Pinpoint the cell where the given text exists, returning its (x, y) midpoint coordinate. 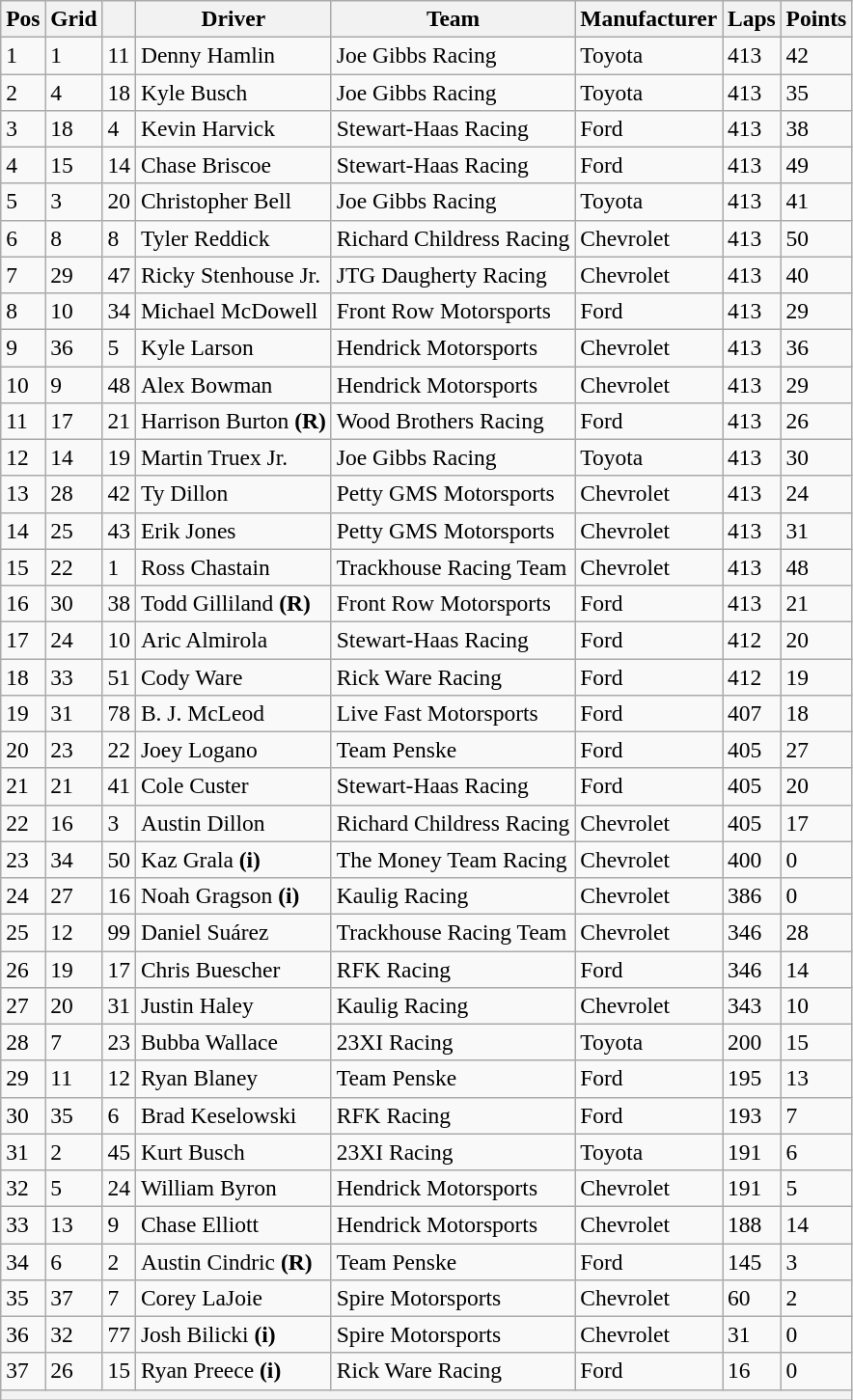
47 (119, 275)
Tyler Reddick (234, 238)
407 (753, 713)
Kurt Busch (234, 1152)
Points (816, 18)
45 (119, 1152)
Austin Cindric (R) (234, 1261)
Ryan Preece (i) (234, 1371)
Christopher Bell (234, 202)
Grid (73, 18)
193 (753, 1115)
40 (816, 275)
Kaz Grala (i) (234, 860)
Ross Chastain (234, 567)
Ryan Blaney (234, 1079)
386 (753, 895)
Pos (23, 18)
Team (453, 18)
51 (119, 676)
145 (753, 1261)
Ricky Stenhouse Jr. (234, 275)
William Byron (234, 1188)
Laps (753, 18)
Kevin Harvick (234, 128)
Todd Gilliland (R) (234, 603)
43 (119, 531)
Chase Elliott (234, 1224)
Cole Custer (234, 786)
Corey LaJoie (234, 1298)
JTG Daugherty Racing (453, 275)
78 (119, 713)
188 (753, 1224)
99 (119, 932)
Aric Almirola (234, 640)
The Money Team Racing (453, 860)
Brad Keselowski (234, 1115)
Cody Ware (234, 676)
Bubba Wallace (234, 1042)
Harrison Burton (R) (234, 421)
Chris Buescher (234, 969)
Daniel Suárez (234, 932)
60 (753, 1298)
Justin Haley (234, 1005)
Ty Dillon (234, 494)
Chase Briscoe (234, 165)
B. J. McLeod (234, 713)
Kyle Busch (234, 92)
195 (753, 1079)
200 (753, 1042)
Michael McDowell (234, 311)
Austin Dillon (234, 823)
Josh Bilicki (i) (234, 1334)
Erik Jones (234, 531)
Manufacturer (648, 18)
Live Fast Motorsports (453, 713)
Joey Logano (234, 750)
Denny Hamlin (234, 55)
Driver (234, 18)
Wood Brothers Racing (453, 421)
Alex Bowman (234, 384)
77 (119, 1334)
343 (753, 1005)
49 (816, 165)
Kyle Larson (234, 347)
400 (753, 860)
Martin Truex Jr. (234, 457)
Noah Gragson (i) (234, 895)
